Return the (X, Y) coordinate for the center point of the cell that contains the specified text.  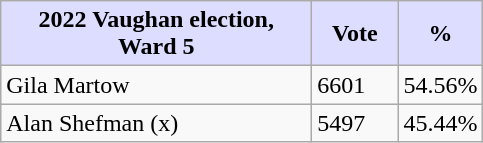
54.56% (440, 85)
Vote (355, 34)
Gila Martow (156, 85)
45.44% (440, 123)
2022 Vaughan election, Ward 5 (156, 34)
% (440, 34)
Alan Shefman (x) (156, 123)
6601 (355, 85)
5497 (355, 123)
